Return [x, y] of the center of cell containing provided text 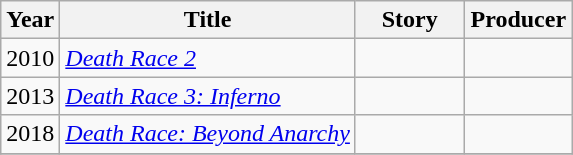
Story [410, 20]
Title [208, 20]
Death Race: Beyond Anarchy [208, 134]
Death Race 2 [208, 58]
2018 [30, 134]
2013 [30, 96]
Producer [518, 20]
Death Race 3: Inferno [208, 96]
2010 [30, 58]
Year [30, 20]
